Provide the (x, y) coordinate of the cell's center where the given text is located.  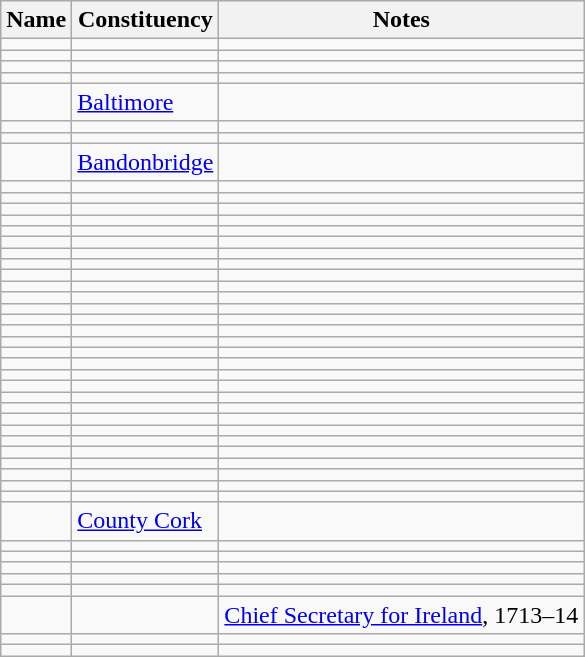
Name (36, 20)
Constituency (146, 20)
Baltimore (146, 102)
Bandonbridge (146, 162)
Chief Secretary for Ireland, 1713–14 (402, 615)
Notes (402, 20)
County Cork (146, 521)
